Return the (X, Y) coordinate for the center point of the cell that contains the specified text.  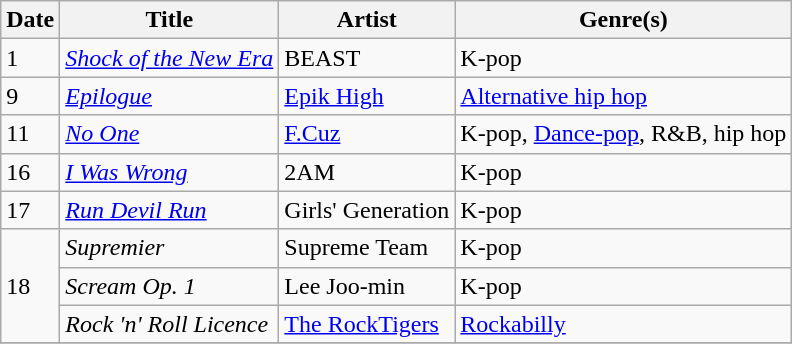
18 (30, 286)
Rockabilly (624, 324)
Alternative hip hop (624, 96)
F.Cuz (367, 134)
9 (30, 96)
Date (30, 20)
Girls' Generation (367, 210)
Run Devil Run (170, 210)
Supreme Team (367, 248)
Rock 'n' Roll Licence (170, 324)
Scream Op. 1 (170, 286)
Epik High (367, 96)
BEAST (367, 58)
2AM (367, 172)
Supremier (170, 248)
Artist (367, 20)
11 (30, 134)
Genre(s) (624, 20)
Lee Joo-min (367, 286)
K-pop, Dance-pop, R&B, hip hop (624, 134)
1 (30, 58)
Title (170, 20)
No One (170, 134)
The RockTigers (367, 324)
Shock of the New Era (170, 58)
I Was Wrong (170, 172)
17 (30, 210)
16 (30, 172)
Epilogue (170, 96)
